Search for the cell housing the specified text and yield its [x, y] center coordinate. 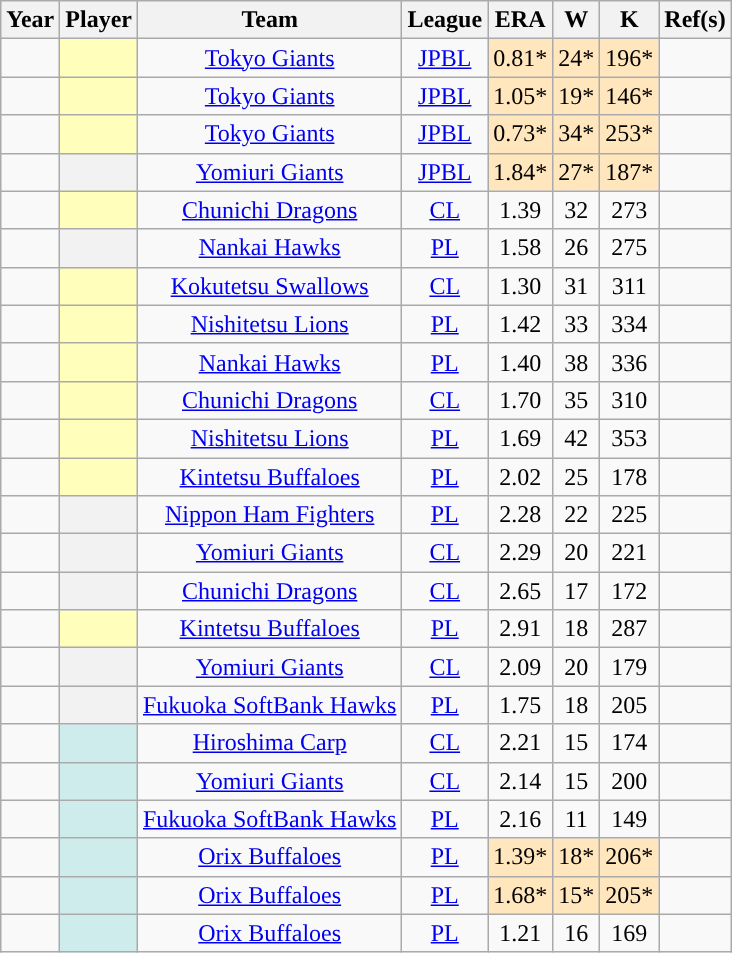
2.91 [520, 629]
1.39* [520, 857]
2.65 [520, 591]
336 [630, 362]
273 [630, 210]
35 [576, 400]
2.29 [520, 553]
42 [576, 438]
1.68* [520, 895]
196* [630, 58]
221 [630, 553]
19* [576, 96]
31 [576, 286]
1.30 [520, 286]
1.69 [520, 438]
K [630, 20]
200 [630, 781]
206* [630, 857]
Year [30, 20]
1.58 [520, 248]
1.05* [520, 96]
Ref(s) [695, 20]
Kokutetsu Swallows [269, 286]
Hiroshima Carp [269, 743]
253* [630, 134]
172 [630, 591]
0.81* [520, 58]
2.09 [520, 667]
ERA [520, 20]
2.28 [520, 515]
16 [576, 933]
1.40 [520, 362]
1.42 [520, 324]
1.70 [520, 400]
1.84* [520, 172]
League [445, 20]
25 [576, 477]
353 [630, 438]
205 [630, 705]
310 [630, 400]
11 [576, 819]
2.21 [520, 743]
178 [630, 477]
24* [576, 58]
22 [576, 515]
33 [576, 324]
W [576, 20]
334 [630, 324]
Player [99, 20]
18* [576, 857]
275 [630, 248]
2.14 [520, 781]
0.73* [520, 134]
15* [576, 895]
174 [630, 743]
187* [630, 172]
149 [630, 819]
179 [630, 667]
38 [576, 362]
146* [630, 96]
1.39 [520, 210]
311 [630, 286]
1.75 [520, 705]
1.21 [520, 933]
2.16 [520, 819]
26 [576, 248]
Nippon Ham Fighters [269, 515]
34* [576, 134]
17 [576, 591]
287 [630, 629]
225 [630, 515]
Team [269, 20]
2.02 [520, 477]
27* [576, 172]
169 [630, 933]
32 [576, 210]
205* [630, 895]
